Find where the given text appears and provide that cell's center as [X, Y] coordinate. 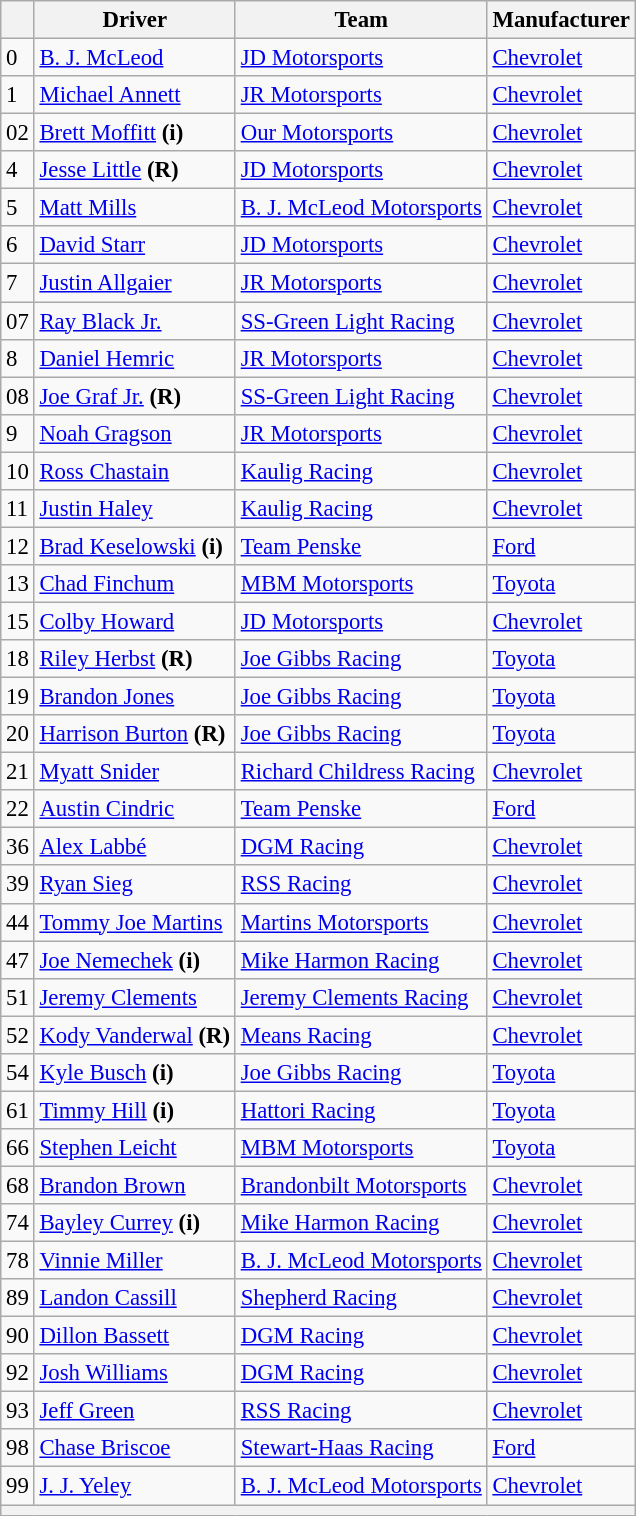
Brandon Jones [134, 697]
Daniel Hemric [134, 358]
21 [18, 772]
Stewart-Haas Racing [361, 1449]
02 [18, 133]
Kyle Busch (i) [134, 1073]
Harrison Burton (R) [134, 734]
Brad Keselowski (i) [134, 546]
90 [18, 1336]
Riley Herbst (R) [134, 659]
Colby Howard [134, 621]
1 [18, 95]
66 [18, 1148]
Richard Childress Racing [361, 772]
78 [18, 1261]
47 [18, 960]
Jeremy Clements Racing [361, 997]
Brandonbilt Motorsports [361, 1185]
13 [18, 584]
11 [18, 509]
Team [361, 20]
51 [18, 997]
Bayley Currey (i) [134, 1223]
Timmy Hill (i) [134, 1110]
10 [18, 471]
Joe Nemechek (i) [134, 960]
61 [18, 1110]
18 [18, 659]
0 [18, 58]
93 [18, 1411]
Chase Briscoe [134, 1449]
Manufacturer [561, 20]
Josh Williams [134, 1373]
19 [18, 697]
20 [18, 734]
68 [18, 1185]
Means Racing [361, 1035]
Myatt Snider [134, 772]
Justin Allgaier [134, 283]
07 [18, 321]
98 [18, 1449]
Jeremy Clements [134, 997]
Vinnie Miller [134, 1261]
99 [18, 1486]
Joe Graf Jr. (R) [134, 396]
Brandon Brown [134, 1185]
Ray Black Jr. [134, 321]
Michael Annett [134, 95]
Alex Labbé [134, 847]
Justin Haley [134, 509]
Kody Vanderwal (R) [134, 1035]
22 [18, 809]
Landon Cassill [134, 1298]
6 [18, 245]
39 [18, 885]
Jeff Green [134, 1411]
Tommy Joe Martins [134, 922]
Jesse Little (R) [134, 170]
5 [18, 208]
David Starr [134, 245]
52 [18, 1035]
B. J. McLeod [134, 58]
Brett Moffitt (i) [134, 133]
Noah Gragson [134, 433]
36 [18, 847]
Matt Mills [134, 208]
Chad Finchum [134, 584]
08 [18, 396]
74 [18, 1223]
Stephen Leicht [134, 1148]
7 [18, 283]
Martins Motorsports [361, 922]
Driver [134, 20]
92 [18, 1373]
89 [18, 1298]
9 [18, 433]
Shepherd Racing [361, 1298]
15 [18, 621]
54 [18, 1073]
12 [18, 546]
Austin Cindric [134, 809]
4 [18, 170]
8 [18, 358]
Ross Chastain [134, 471]
Ryan Sieg [134, 885]
Our Motorsports [361, 133]
Dillon Bassett [134, 1336]
Hattori Racing [361, 1110]
44 [18, 922]
J. J. Yeley [134, 1486]
